Extract the (X, Y) coordinate from the center of the cell holding the provided text.  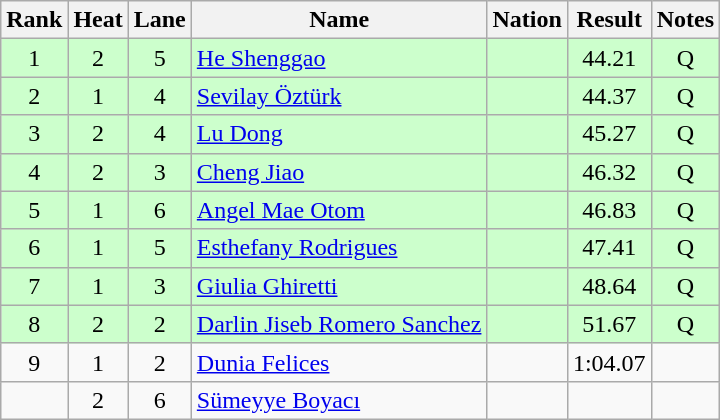
44.37 (609, 96)
Cheng Jiao (339, 172)
Lu Dong (339, 134)
45.27 (609, 134)
Angel Mae Otom (339, 210)
Sevilay Öztürk (339, 96)
Name (339, 20)
51.67 (609, 324)
48.64 (609, 286)
Giulia Ghiretti (339, 286)
46.83 (609, 210)
Lane (160, 20)
1:04.07 (609, 362)
47.41 (609, 248)
Heat (98, 20)
Notes (685, 20)
9 (34, 362)
Sümeyye Boyacı (339, 400)
44.21 (609, 58)
He Shenggao (339, 58)
Result (609, 20)
Esthefany Rodrigues (339, 248)
Dunia Felices (339, 362)
Nation (527, 20)
Rank (34, 20)
8 (34, 324)
7 (34, 286)
46.32 (609, 172)
Darlin Jiseb Romero Sanchez (339, 324)
